Detect which cell encompasses the target text, then output its [x, y] center coordinate. 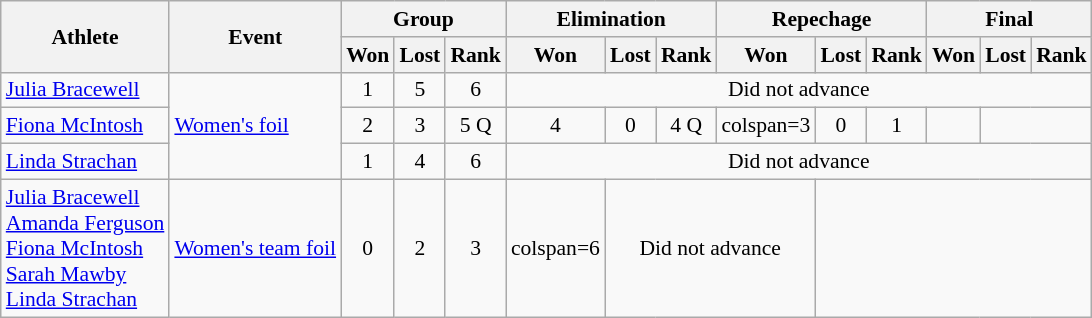
Repechage [821, 19]
Final [1010, 19]
Fiona McIntosh [86, 126]
colspan=3 [766, 126]
Elimination [611, 19]
Group [424, 19]
Julia BracewellAmanda FergusonFiona McIntoshSarah MawbyLinda Strachan [86, 248]
Julia Bracewell [86, 90]
Women's foil [255, 126]
Linda Strachan [86, 162]
4 Q [686, 126]
Athlete [86, 36]
Women's team foil [255, 248]
5 Q [476, 126]
Event [255, 36]
colspan=6 [556, 248]
5 [420, 90]
